Search for the cell housing the specified text and yield its (X, Y) center coordinate. 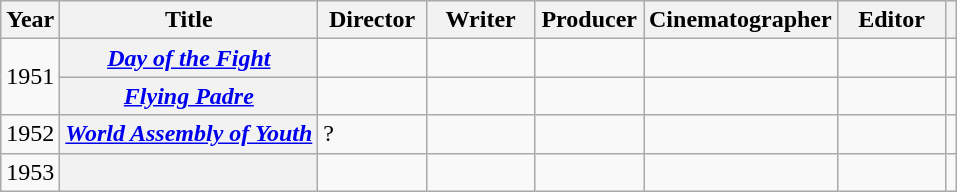
Day of the Fight (189, 58)
Year (30, 20)
Writer (480, 20)
Producer (590, 20)
1952 (30, 134)
1951 (30, 77)
? (372, 134)
Cinematographer (741, 20)
World Assembly of Youth (189, 134)
1953 (30, 172)
Director (372, 20)
Title (189, 20)
Flying Padre (189, 96)
Editor (892, 20)
